Extract the [x, y] coordinate from the center of the cell holding the provided text.  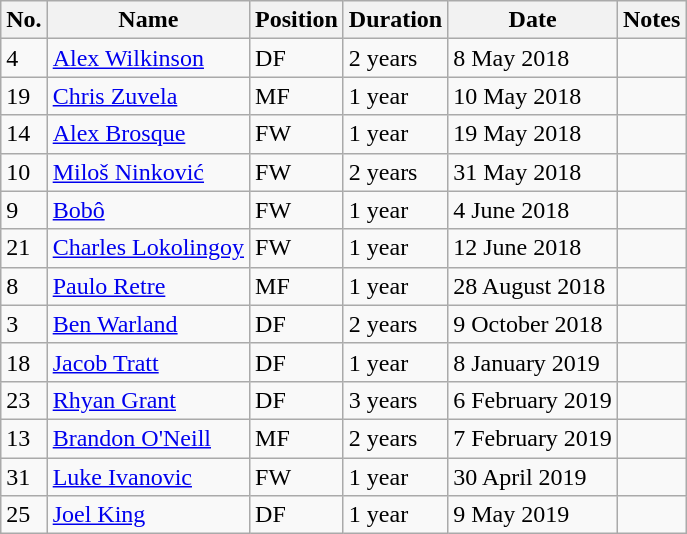
30 April 2019 [533, 477]
Paulo Retre [148, 286]
4 [24, 58]
Charles Lokolingoy [148, 248]
No. [24, 20]
8 May 2018 [533, 58]
8 [24, 286]
Alex Wilkinson [148, 58]
31 May 2018 [533, 172]
Bobô [148, 210]
Alex Brosque [148, 134]
4 June 2018 [533, 210]
19 May 2018 [533, 134]
14 [24, 134]
Position [297, 20]
Jacob Tratt [148, 362]
18 [24, 362]
Ben Warland [148, 324]
8 January 2019 [533, 362]
6 February 2019 [533, 400]
Chris Zuvela [148, 96]
Luke Ivanovic [148, 477]
Brandon O'Neill [148, 438]
12 June 2018 [533, 248]
Notes [651, 20]
25 [24, 515]
10 [24, 172]
Miloš Ninković [148, 172]
3 years [395, 400]
Joel King [148, 515]
9 [24, 210]
28 August 2018 [533, 286]
13 [24, 438]
10 May 2018 [533, 96]
9 October 2018 [533, 324]
Duration [395, 20]
Rhyan Grant [148, 400]
23 [24, 400]
21 [24, 248]
19 [24, 96]
3 [24, 324]
31 [24, 477]
9 May 2019 [533, 515]
Date [533, 20]
Name [148, 20]
7 February 2019 [533, 438]
